Provide the (x, y) coordinate of the cell's center where the given text is located.  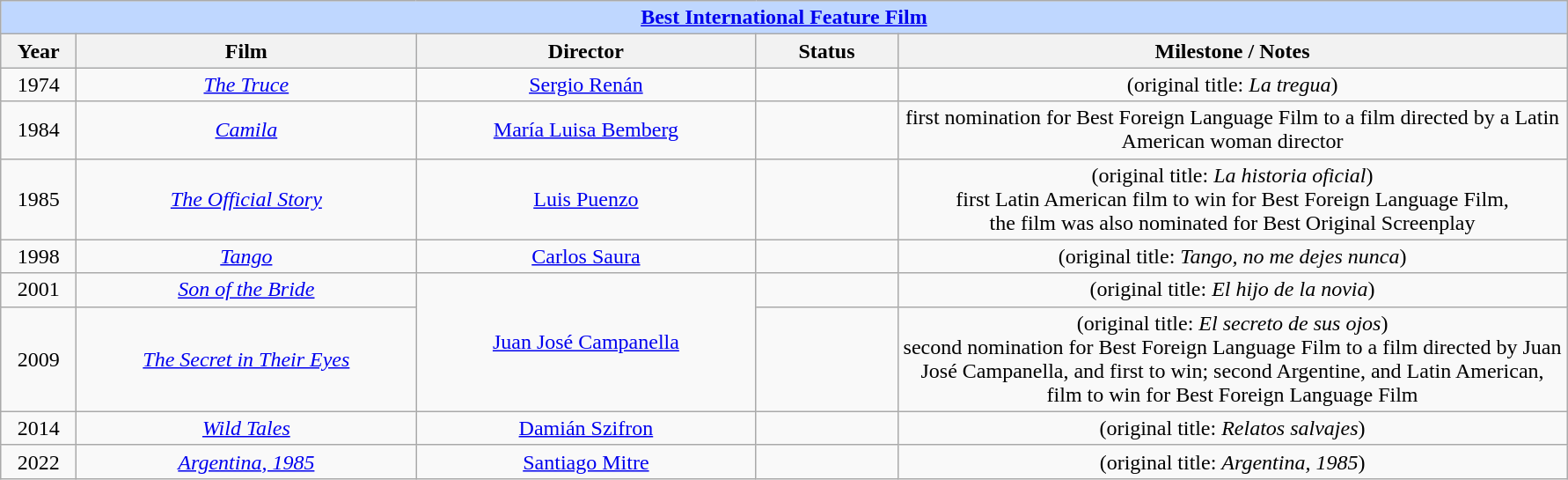
Milestone / Notes (1232, 51)
Film (246, 51)
The Truce (246, 85)
2014 (39, 428)
Son of the Bride (246, 290)
Sergio Renán (586, 85)
(original title: Argentina, 1985) (1232, 462)
2001 (39, 290)
Damián Szifron (586, 428)
Carlos Saura (586, 256)
(original title: Tango, no me dejes nunca) (1232, 256)
2022 (39, 462)
(original title: Relatos salvajes) (1232, 428)
(original title: El hijo de la novia) (1232, 290)
Year (39, 51)
Best International Feature Film (784, 18)
Status (827, 51)
María Luisa Bemberg (586, 130)
The Secret in Their Eyes (246, 359)
Luis Puenzo (586, 199)
Tango (246, 256)
Director (586, 51)
Camila (246, 130)
first nomination for Best Foreign Language Film to a film directed by a Latin American woman director (1232, 130)
Argentina, 1985 (246, 462)
1985 (39, 199)
1974 (39, 85)
Santiago Mitre (586, 462)
Juan José Campanella (586, 342)
The Official Story (246, 199)
2009 (39, 359)
Wild Tales (246, 428)
(original title: La tregua) (1232, 85)
1984 (39, 130)
1998 (39, 256)
